Determine the [x, y] coordinate at the center of the cell enclosing the given text.  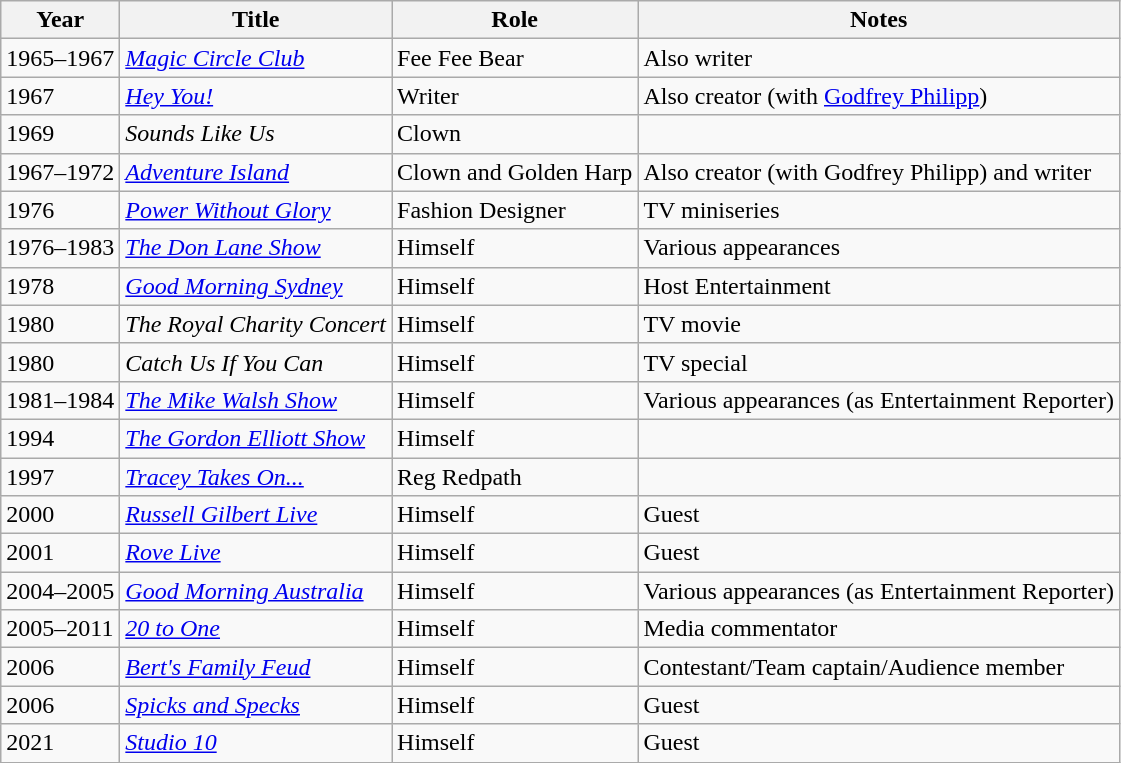
Good Morning Sydney [256, 286]
Russell Gilbert Live [256, 515]
Adventure Island [256, 172]
Reg Redpath [515, 477]
Title [256, 20]
Writer [515, 96]
Studio 10 [256, 743]
Spicks and Specks [256, 705]
Magic Circle Club [256, 58]
The Don Lane Show [256, 248]
2021 [60, 743]
Hey You! [256, 96]
2000 [60, 515]
1997 [60, 477]
Rove Live [256, 553]
Also creator (with Godfrey Philipp) [879, 96]
2005–2011 [60, 629]
1978 [60, 286]
The Mike Walsh Show [256, 400]
Catch Us If You Can [256, 362]
1967–1972 [60, 172]
1976 [60, 210]
Power Without Glory [256, 210]
Fashion Designer [515, 210]
2004–2005 [60, 591]
Various appearances [879, 248]
Also writer [879, 58]
Contestant/Team captain/Audience member [879, 667]
Good Morning Australia [256, 591]
2001 [60, 553]
Notes [879, 20]
Year [60, 20]
1981–1984 [60, 400]
Media commentator [879, 629]
Tracey Takes On... [256, 477]
TV miniseries [879, 210]
20 to One [256, 629]
TV special [879, 362]
1965–1967 [60, 58]
1967 [60, 96]
Role [515, 20]
1994 [60, 438]
The Gordon Elliott Show [256, 438]
The Royal Charity Concert [256, 324]
1976–1983 [60, 248]
Sounds Like Us [256, 134]
Host Entertainment [879, 286]
Also creator (with Godfrey Philipp) and writer [879, 172]
Bert's Family Feud [256, 667]
1969 [60, 134]
Clown and Golden Harp [515, 172]
Clown [515, 134]
Fee Fee Bear [515, 58]
TV movie [879, 324]
